Identify which cell holds the provided text, then report its [x, y] central coordinate. 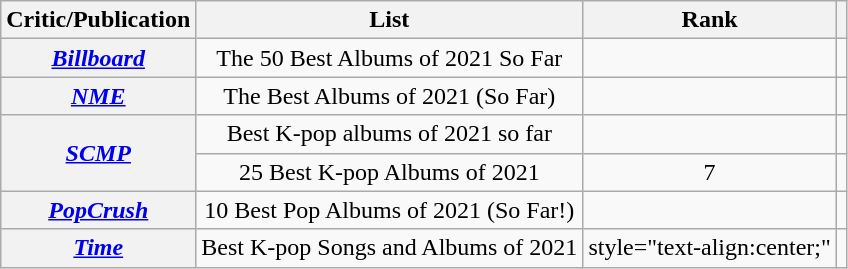
Rank [710, 20]
The Best Albums of 2021 (So Far) [390, 96]
Billboard [98, 58]
style="text-align:center;" [710, 248]
PopCrush [98, 210]
Time [98, 248]
25 Best K-pop Albums of 2021 [390, 172]
NME [98, 96]
Critic/Publication [98, 20]
10 Best Pop Albums of 2021 (So Far!) [390, 210]
7 [710, 172]
Best K-pop Songs and Albums of 2021 [390, 248]
List [390, 20]
Best K-pop albums of 2021 so far [390, 134]
SCMP [98, 153]
The 50 Best Albums of 2021 So Far [390, 58]
